For the text-containing cell, return its midpoint in [X, Y] coordinate format. 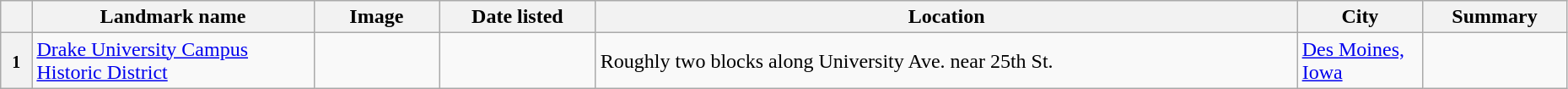
Des Moines, Iowa [1360, 61]
Landmark name [173, 17]
Summary [1495, 17]
Date listed [518, 17]
1 [17, 61]
Roughly two blocks along University Ave. near 25th St. [946, 61]
Drake University Campus Historic District [173, 61]
City [1360, 17]
Location [946, 17]
Image [376, 17]
